Extract the (x, y) coordinate from the center of the cell holding the provided text.  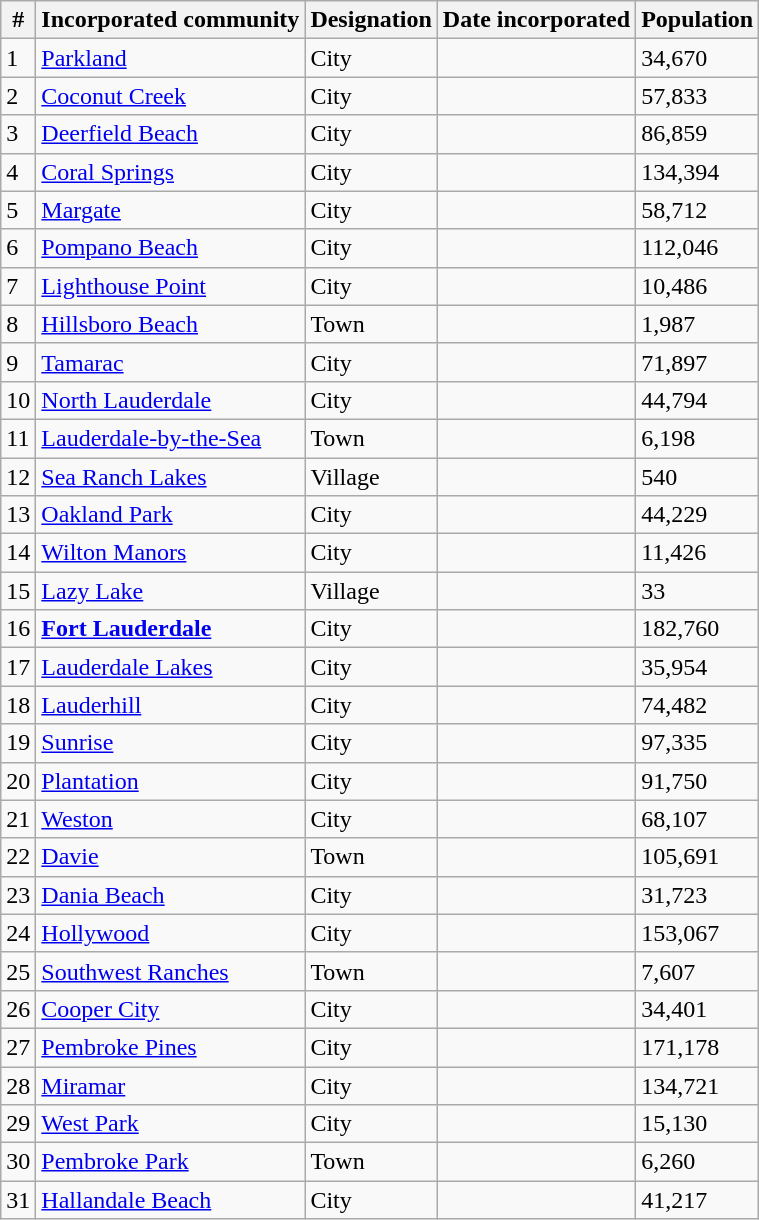
15,130 (698, 1124)
15 (18, 591)
Hallandale Beach (170, 1200)
6,260 (698, 1162)
540 (698, 477)
13 (18, 515)
Population (698, 20)
112,046 (698, 248)
Parkland (170, 58)
Pembroke Pines (170, 1047)
9 (18, 362)
57,833 (698, 96)
29 (18, 1124)
Date incorporated (536, 20)
10 (18, 400)
Hillsboro Beach (170, 324)
1 (18, 58)
Pembroke Park (170, 1162)
Hollywood (170, 933)
Oakland Park (170, 515)
171,178 (698, 1047)
Coral Springs (170, 172)
71,897 (698, 362)
Sunrise (170, 743)
58,712 (698, 210)
10,486 (698, 286)
91,750 (698, 781)
68,107 (698, 819)
14 (18, 553)
30 (18, 1162)
24 (18, 933)
28 (18, 1085)
19 (18, 743)
Davie (170, 857)
5 (18, 210)
Dania Beach (170, 895)
1,987 (698, 324)
Lazy Lake (170, 591)
27 (18, 1047)
33 (698, 591)
6 (18, 248)
Weston (170, 819)
West Park (170, 1124)
134,721 (698, 1085)
16 (18, 629)
North Lauderdale (170, 400)
8 (18, 324)
11 (18, 438)
182,760 (698, 629)
6,198 (698, 438)
3 (18, 134)
44,229 (698, 515)
Cooper City (170, 1009)
23 (18, 895)
86,859 (698, 134)
34,670 (698, 58)
# (18, 20)
18 (18, 705)
44,794 (698, 400)
Southwest Ranches (170, 971)
Lauderhill (170, 705)
20 (18, 781)
Miramar (170, 1085)
Plantation (170, 781)
74,482 (698, 705)
41,217 (698, 1200)
7 (18, 286)
Deerfield Beach (170, 134)
Tamarac (170, 362)
12 (18, 477)
153,067 (698, 933)
17 (18, 667)
21 (18, 819)
31 (18, 1200)
7,607 (698, 971)
35,954 (698, 667)
25 (18, 971)
11,426 (698, 553)
Sea Ranch Lakes (170, 477)
31,723 (698, 895)
4 (18, 172)
22 (18, 857)
Margate (170, 210)
Lauderdale Lakes (170, 667)
2 (18, 96)
Pompano Beach (170, 248)
34,401 (698, 1009)
Incorporated community (170, 20)
Coconut Creek (170, 96)
Wilton Manors (170, 553)
Lauderdale-by-the-Sea (170, 438)
105,691 (698, 857)
Lighthouse Point (170, 286)
26 (18, 1009)
Fort Lauderdale (170, 629)
134,394 (698, 172)
Designation (371, 20)
97,335 (698, 743)
